Capture the cell that displays the provided text and extract its (x, y) central coordinate. 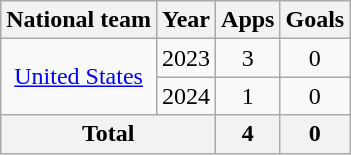
United States (79, 77)
Goals (315, 20)
National team (79, 20)
Total (108, 134)
2024 (186, 96)
1 (248, 96)
Year (186, 20)
4 (248, 134)
Apps (248, 20)
2023 (186, 58)
3 (248, 58)
